From the cell containing the given text, extract its center point as [x, y] coordinate. 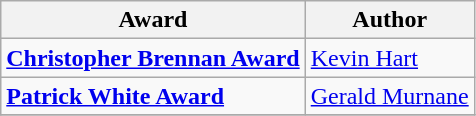
Gerald Murnane [390, 96]
Patrick White Award [153, 96]
Christopher Brennan Award [153, 58]
Award [153, 20]
Kevin Hart [390, 58]
Author [390, 20]
